Provide the (X, Y) coordinate of the cell's center where the given text is located.  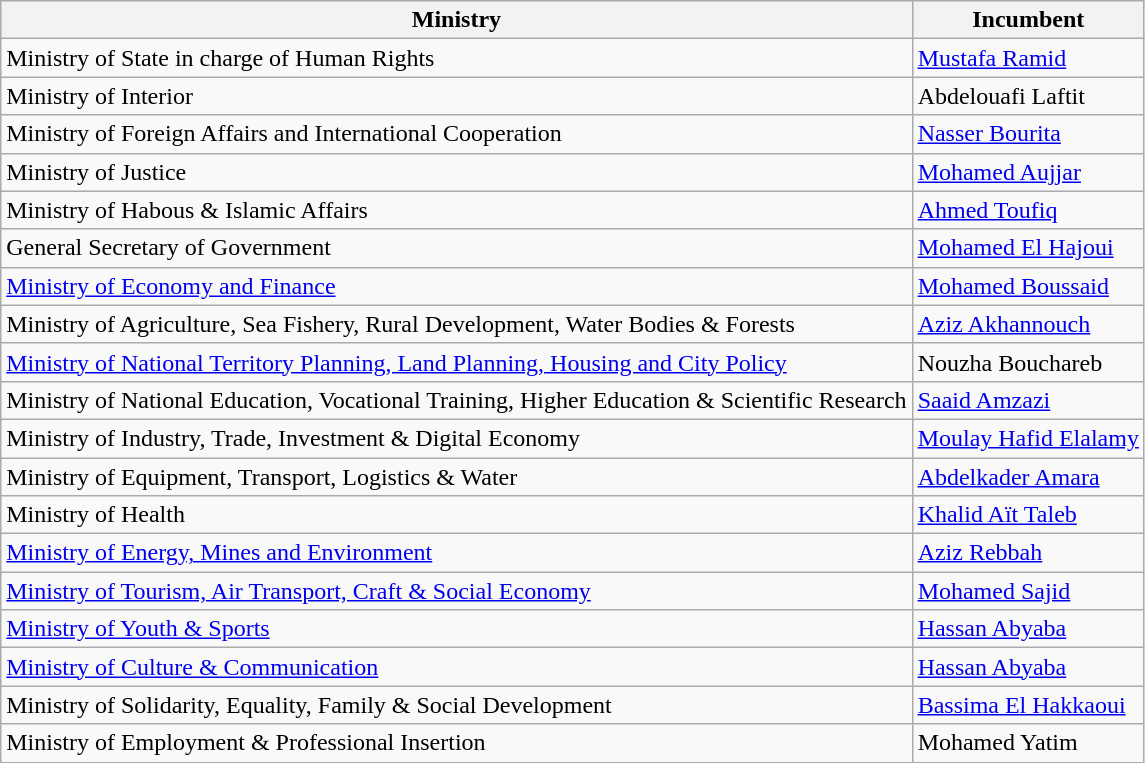
General Secretary of Government (456, 248)
Ahmed Toufiq (1028, 210)
Ministry of Justice (456, 172)
Ministry of Energy, Mines and Environment (456, 553)
Ministry of National Territory Planning, Land Planning, Housing and City Policy (456, 362)
Mohamed El Hajoui (1028, 248)
Ministry (456, 20)
Abdelouafi Laftit (1028, 96)
Mohamed Yatim (1028, 743)
Ministry of Foreign Affairs and International Cooperation (456, 134)
Aziz Rebbah (1028, 553)
Incumbent (1028, 20)
Aziz Akhannouch (1028, 324)
Mustafa Ramid (1028, 58)
Ministry of Interior (456, 96)
Ministry of Habous & Islamic Affairs (456, 210)
Ministry of Culture & Communication (456, 667)
Ministry of Industry, Trade, Investment & Digital Economy (456, 438)
Ministry of State in charge of Human Rights (456, 58)
Ministry of Economy and Finance (456, 286)
Ministry of Health (456, 515)
Saaid Amzazi (1028, 400)
Khalid Aït Taleb (1028, 515)
Ministry of National Education, Vocational Training, Higher Education & Scientific Research (456, 400)
Ministry of Youth & Sports (456, 629)
Moulay Hafid Elalamy (1028, 438)
Ministry of Agriculture, Sea Fishery, Rural Development, Water Bodies & Forests (456, 324)
Mohamed Aujjar (1028, 172)
Ministry of Tourism, Air Transport, Craft & Social Economy (456, 591)
Ministry of Equipment, Transport, Logistics & Water (456, 477)
Mohamed Boussaid (1028, 286)
Ministry of Employment & Professional Insertion (456, 743)
Mohamed Sajid (1028, 591)
Nouzha Bouchareb (1028, 362)
Bassima El Hakkaoui (1028, 705)
Nasser Bourita (1028, 134)
Ministry of Solidarity, Equality, Family & Social Development (456, 705)
Abdelkader Amara (1028, 477)
